Detect which cell encompasses the target text, then output its [X, Y] center coordinate. 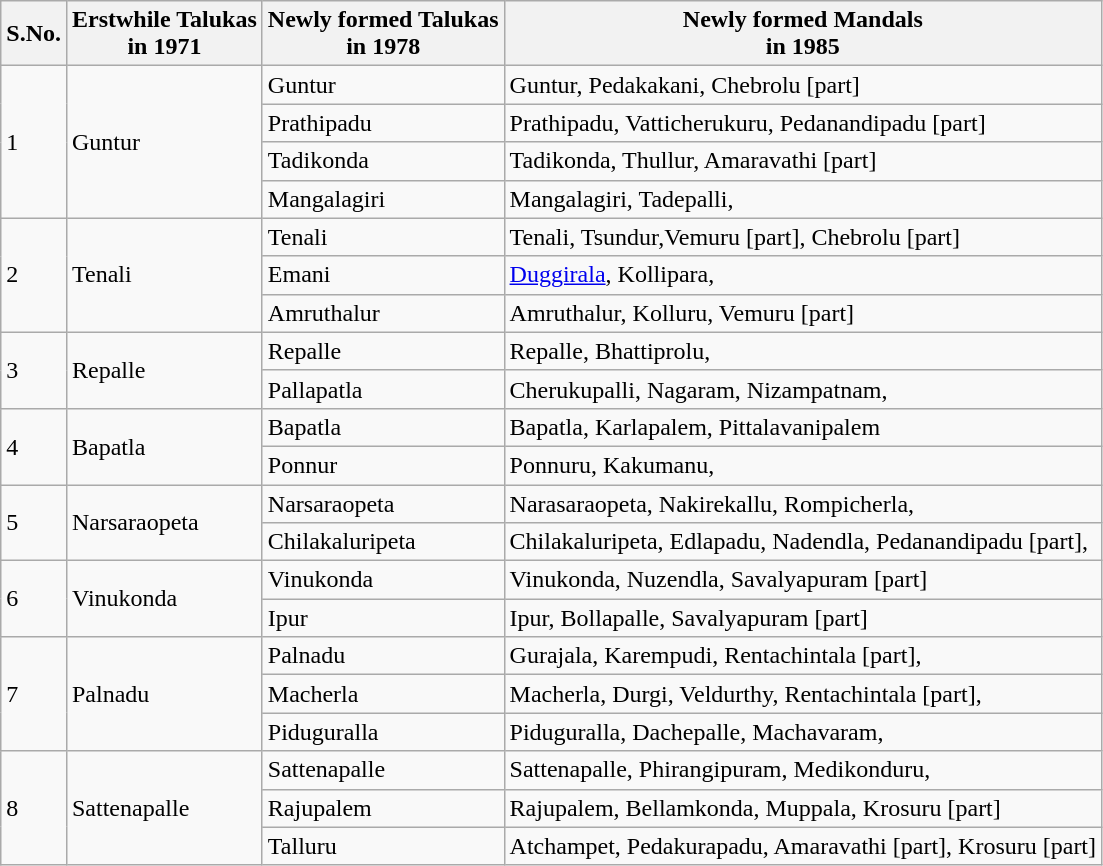
Tadikonda [383, 161]
Tenali, Tsundur,Vemuru [part], Chebrolu [part] [803, 237]
Mangalagiri [383, 199]
Macherla, Durgi, Veldurthy, Rentachintala [part], [803, 694]
Guntur, Pedakakani, Chebrolu [part] [803, 85]
Emani [383, 275]
1 [34, 142]
Bapatla, Karlapalem, Pittalavanipalem [803, 427]
Ipur [383, 618]
Prathipadu, Vatticherukuru, Pedanandipadu [part] [803, 123]
Gurajala, Karempudi, Rentachintala [part], [803, 656]
Rajupalem, Bellamkonda, Muppala, Krosuru [part] [803, 808]
Duggirala, Kollipara, [803, 275]
Amruthalur [383, 313]
Chilakaluripeta, Edlapadu, Nadendla, Pedanandipadu [part], [803, 542]
Piduguralla, Dachepalle, Machavaram, [803, 732]
3 [34, 370]
Repalle, Bhattiprolu, [803, 351]
Erstwhile Talukasin 1971 [164, 34]
Newly formed Talukasin 1978 [383, 34]
Mangalagiri, Tadepalli, [803, 199]
Narasaraopeta, Nakirekallu, Rompicherla, [803, 503]
Ponnuru, Kakumanu, [803, 465]
Newly formed Mandalsin 1985 [803, 34]
Sattenapalle, Phirangipuram, Medikonduru, [803, 770]
Macherla [383, 694]
6 [34, 599]
4 [34, 446]
S.No. [34, 34]
Rajupalem [383, 808]
Cherukupalli, Nagaram, Nizampatnam, [803, 389]
2 [34, 275]
Chilakaluripeta [383, 542]
Vinukonda, Nuzendla, Savalyapuram [part] [803, 580]
Ipur, Bollapalle, Savalyapuram [part] [803, 618]
8 [34, 808]
Pallapatla [383, 389]
7 [34, 694]
Amruthalur, Kolluru, Vemuru [part] [803, 313]
Piduguralla [383, 732]
Talluru [383, 846]
5 [34, 522]
Atchampet, Pedakurapadu, Amaravathi [part], Krosuru [part] [803, 846]
Tadikonda, Thullur, Amaravathi [part] [803, 161]
Ponnur [383, 465]
Prathipadu [383, 123]
